Identify which cell holds the provided text, then report its [X, Y] central coordinate. 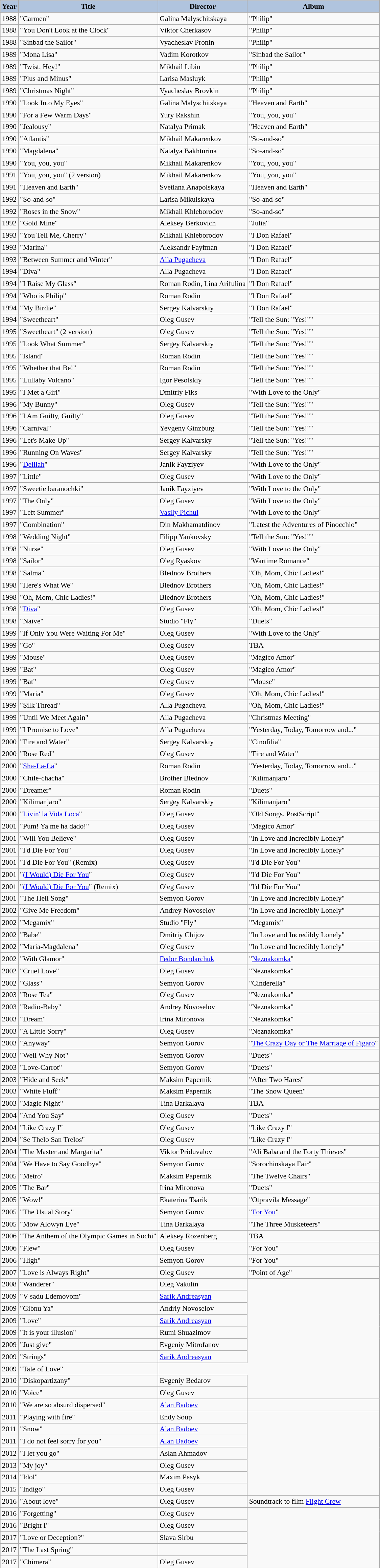
Vadim Korotkov [203, 55]
"Marina" [88, 248]
"Love" [88, 1321]
"Roses in the Snow" [88, 212]
"Carnival" [88, 428]
"Combination" [88, 525]
"My Bunny" [88, 404]
"Wanderer" [88, 1284]
"Magic Night" [88, 1104]
"Gold Mine" [88, 223]
"Well Why Not" [88, 1056]
"White Fluff" [88, 1091]
Ekaterina Tsarik [203, 1200]
2014 [9, 1477]
"The Anthem of the Olympic Games in Sochi" [88, 1236]
Dmitriy Fiks [203, 392]
"Bright I" [88, 1526]
"Island" [88, 356]
"Just give" [88, 1345]
"Strings" [88, 1357]
"Voice" [88, 1393]
"I Met a Girl" [88, 392]
Year [9, 6]
"Twist, Hey!" [88, 67]
"Sha-La-La" [88, 766]
Natalya Bakhturina [203, 151]
"The Only" [88, 501]
"Who is Philip" [88, 296]
"Christmas Night" [88, 91]
"Chile-chacha" [88, 778]
Vyacheslav Brovkin [203, 91]
2007 [9, 1273]
"(I Would) Die For You" [88, 875]
"Julia" [314, 223]
"You Don't Look at the Clock" [88, 30]
Fedor Bondarchuk [203, 959]
"Tale of Love" [88, 1369]
"I do not feel sorry for you" [88, 1441]
"Sorochinskaya Fair" [314, 1164]
Director [203, 6]
"You Tell Me, Cherry" [88, 236]
"Lullaby Volcano" [88, 380]
Aleksandr Fayfman [203, 248]
Yury Rakshin [203, 115]
"My joy" [88, 1465]
"Cinofilia" [314, 742]
"I Promise to Love" [88, 730]
"Little" [88, 477]
Endy Soup [203, 1417]
Filipp Yankovsky [203, 537]
2013 [9, 1465]
"Playing with fire" [88, 1417]
"Maria-Magdalena" [88, 947]
Oleg Vakulin [203, 1284]
Yevgeny Ginzburg [203, 428]
Maxim Pasyk [203, 1477]
"Left Summer" [88, 513]
"Glass" [88, 983]
"I'd Die For You" (Remix) [88, 863]
Viktor Cherkasov [203, 30]
"Here's What We" [88, 585]
"Rose Red" [88, 754]
"Forgetting" [88, 1514]
"Give Me Freedom" [88, 911]
"Between Summer and Winter" [88, 260]
Vasily Pichul [203, 513]
2015 [9, 1489]
Andriy Novoselov [203, 1309]
"The Usual Story" [88, 1212]
"We are so absurd dispersed" [88, 1405]
Viktor Priduvalov [203, 1152]
Larisa Masluyk [203, 79]
"Delilah" [88, 465]
"Ali Baba and the Forty Thieves" [314, 1152]
Oleg Ryaskov [203, 561]
"Sweetie baranochki" [88, 489]
"Go" [88, 645]
Aslan Ahmadov [203, 1453]
"Hide and Seek" [88, 1080]
"The Crazy Day or The Marriage of Figaro" [314, 1043]
"Wartime Romance" [314, 561]
"Cruel Love" [88, 971]
"Otpravila Message" [314, 1200]
"Wedding Night" [88, 537]
"For a Few Warm Days" [88, 115]
"Chimera" [88, 1562]
"I let you go" [88, 1453]
"Sweetheart" (2 version) [88, 332]
"My Birdie" [88, 308]
"Old Songs. PostScript" [314, 814]
"Christmas Meeting" [314, 718]
"Let's Make Up" [88, 441]
"Look Into My Eyes" [88, 103]
Title [88, 6]
"Love is Always Right" [88, 1273]
"The Hell Song" [88, 899]
Igor Pesotskiy [203, 380]
Roman Rodin, Lina Arifulina [203, 284]
"Metro" [88, 1176]
Larisa Mikulskaya [203, 199]
"Plus and Minus" [88, 79]
"The Twelve Chairs" [314, 1176]
Natalya Primak [203, 127]
"Jealousy" [88, 127]
"Salma" [88, 573]
"After Two Hares" [314, 1080]
"Until We Meet Again" [88, 718]
"The Master and Margarita" [88, 1152]
"Diskopartizany" [88, 1381]
"Indigo" [88, 1489]
"It is your illusion" [88, 1333]
"Mow Alowyn Eye" [88, 1224]
"Babe" [88, 935]
"Nurse" [88, 549]
Mikhail Libin [203, 67]
"We Have to Say Goodbye" [88, 1164]
"Livin' la Vida Loca" [88, 814]
"Flew" [88, 1249]
"Wow!" [88, 1200]
"High" [88, 1260]
"Idol" [88, 1477]
"Look What Summer" [88, 344]
Evgeniy Mitrofanov [203, 1345]
"Love or Deception?" [88, 1538]
"Radio-Baby" [88, 1007]
"Will You Believe" [88, 838]
Dmitriy Chijov [203, 935]
"Sailor" [88, 561]
"The Bar" [88, 1188]
2008 [9, 1284]
"And You Say" [88, 1116]
"Point of Age" [314, 1273]
"Love-Carrot" [88, 1067]
"Whether that Be!" [88, 368]
"Rose Tea" [88, 995]
"I Am Guilty, Guilty" [88, 416]
Album [314, 6]
"Sweetheart" [88, 320]
"(I Would) Die For You" (Remix) [88, 887]
"You, you, you" (2 version) [88, 175]
Brother Blednov [203, 778]
Soundtrack to film Flight Crew [314, 1502]
"Maria" [88, 694]
Evgeniy Bedarov [203, 1381]
"Mona Lisa" [88, 55]
"The Three Musketeers" [314, 1224]
"Pum! Ya me ha dado!" [88, 826]
"Cinderella" [314, 983]
"I Raise My Glass" [88, 284]
"Snow" [88, 1429]
Slava Sirbu [203, 1538]
"Magdalena" [88, 151]
"Atlantis" [88, 139]
"Dream" [88, 1019]
Svetlana Anapolskaya [203, 187]
"If Only You Were Waiting For Me" [88, 634]
"Naive" [88, 621]
"Dreamer" [88, 790]
2012 [9, 1453]
"A Little Sorry" [88, 1031]
Rumi Shuazimov [203, 1333]
"Gibnu Ya" [88, 1309]
"Se Thelo San Trelos" [88, 1140]
"About love" [88, 1502]
"The Snow Queen" [314, 1091]
"The Last Spring" [88, 1550]
Aleksey Rozenberg [203, 1236]
Aleksey Berkovich [203, 223]
"Carmen" [88, 19]
"Running On Waves" [88, 452]
"With Glamor" [88, 959]
"V sadu Edemovom" [88, 1297]
"Silk Thread" [88, 706]
Vyacheslav Pronin [203, 43]
Din Makhamatdinov [203, 525]
"Anyway" [88, 1043]
"Latest the Adventures of Pinocchio" [314, 525]
